Detect which cell encompasses the target text, then output its [x, y] center coordinate. 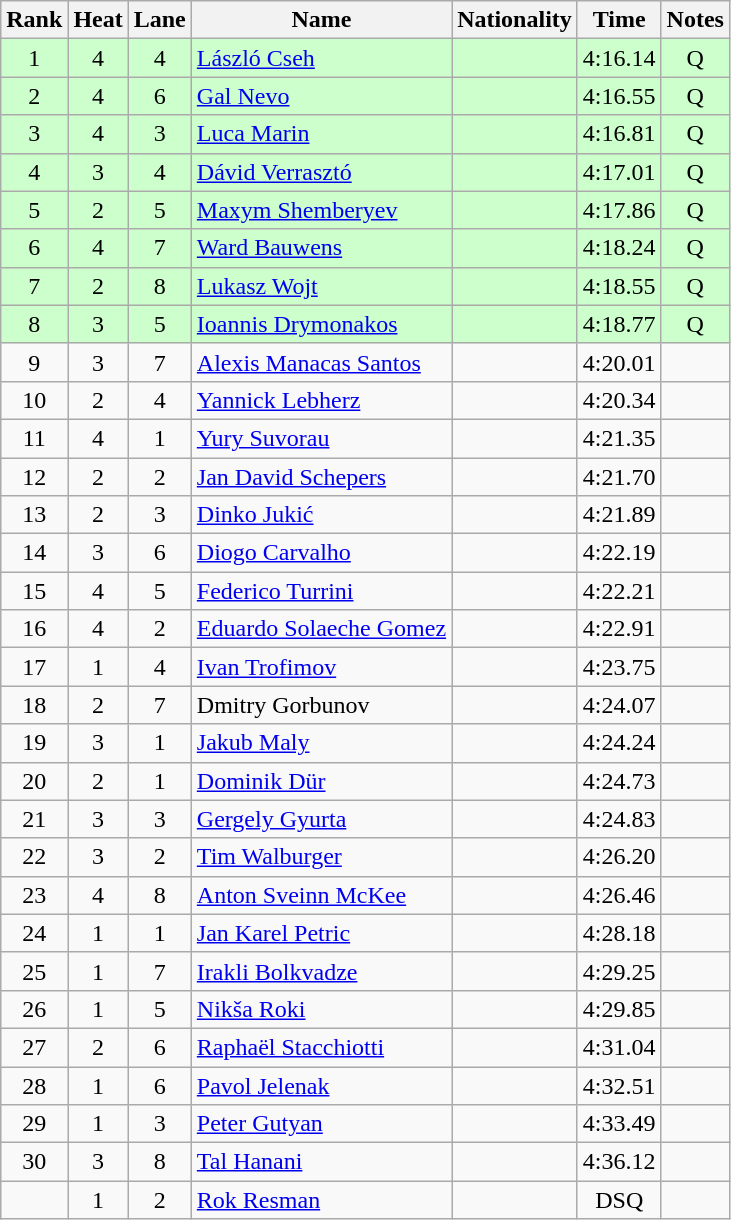
Raphaël Stacchiotti [321, 1047]
4:21.35 [619, 438]
4:22.19 [619, 553]
13 [34, 515]
Dominik Dür [321, 781]
Dmitry Gorbunov [321, 705]
4:23.75 [619, 667]
4:29.85 [619, 1009]
4:16.14 [619, 58]
Pavol Jelenak [321, 1085]
14 [34, 553]
Tim Walburger [321, 857]
Jan David Schepers [321, 477]
Heat [98, 20]
Jan Karel Petric [321, 933]
Anton Sveinn McKee [321, 895]
29 [34, 1124]
4:18.24 [619, 248]
Alexis Manacas Santos [321, 362]
4:29.25 [619, 971]
22 [34, 857]
26 [34, 1009]
Eduardo Solaeche Gomez [321, 629]
17 [34, 667]
Nikša Roki [321, 1009]
9 [34, 362]
Peter Gutyan [321, 1124]
Lane [160, 20]
4:21.89 [619, 515]
4:20.01 [619, 362]
Lukasz Wojt [321, 286]
10 [34, 400]
Nationality [515, 20]
23 [34, 895]
4:20.34 [619, 400]
4:18.77 [619, 324]
Diogo Carvalho [321, 553]
Jakub Maly [321, 743]
4:17.01 [619, 172]
4:32.51 [619, 1085]
4:17.86 [619, 210]
Yannick Lebherz [321, 400]
27 [34, 1047]
Irakli Bolkvadze [321, 971]
4:24.73 [619, 781]
4:33.49 [619, 1124]
Maxym Shemberyev [321, 210]
4:31.04 [619, 1047]
Ioannis Drymonakos [321, 324]
18 [34, 705]
21 [34, 819]
4:16.81 [619, 134]
Dávid Verrasztó [321, 172]
Gal Nevo [321, 96]
12 [34, 477]
19 [34, 743]
4:22.21 [619, 591]
28 [34, 1085]
4:16.55 [619, 96]
Federico Turrini [321, 591]
4:18.55 [619, 286]
4:24.24 [619, 743]
11 [34, 438]
Yury Suvorau [321, 438]
30 [34, 1162]
László Cseh [321, 58]
Notes [695, 20]
4:28.18 [619, 933]
4:24.07 [619, 705]
25 [34, 971]
DSQ [619, 1200]
Rank [34, 20]
Name [321, 20]
4:22.91 [619, 629]
Rok Resman [321, 1200]
4:21.70 [619, 477]
4:26.46 [619, 895]
16 [34, 629]
Luca Marin [321, 134]
4:36.12 [619, 1162]
4:24.83 [619, 819]
Dinko Jukić [321, 515]
Ward Bauwens [321, 248]
Ivan Trofimov [321, 667]
Time [619, 20]
Tal Hanani [321, 1162]
4:26.20 [619, 857]
Gergely Gyurta [321, 819]
24 [34, 933]
15 [34, 591]
20 [34, 781]
